Determine the [x, y] coordinate at the center of the cell enclosing the given text.  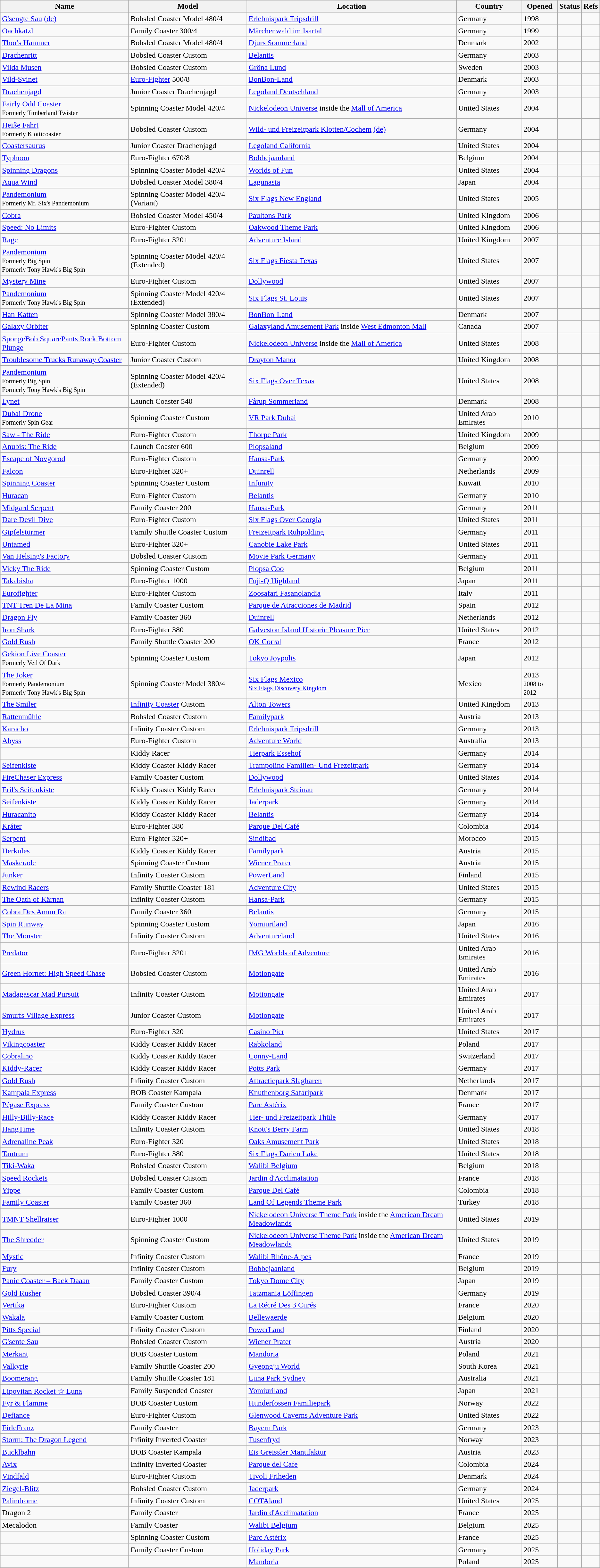
Fuji-Q Highland [352, 581]
Oaks Amusement Park [352, 1141]
Dubai DroneFormerly Spin Gear [65, 418]
Lagunasia [352, 182]
Fyr & Flamme [65, 1403]
Casino Pier [352, 1032]
Panic Coaster – Back Daaan [65, 1281]
Oakwood Theme Park [352, 228]
Opened [540, 6]
Huracan [65, 495]
Boomerang [65, 1378]
Vikingcoaster [65, 1044]
Junker [65, 875]
Drayton Manor [352, 360]
Glenwood Caverns Adventure Park [352, 1415]
Bucklbahn [65, 1452]
Oachkatzl [65, 31]
Mexico [489, 684]
Conny-Land [352, 1056]
Turkey [489, 1202]
Potts Park [352, 1068]
Canada [489, 327]
Launch Coaster 540 [188, 401]
Abyss [65, 741]
Worlds of Fun [352, 170]
Legoland Deutschland [352, 92]
Plopsa Coo [352, 568]
Vindfald [65, 1476]
Valkyrie [65, 1366]
Rattenmühle [65, 717]
Tantrum [65, 1154]
Drachenritt [65, 55]
Parque del Cafe [352, 1464]
Galaxy Orbiter [65, 327]
Sweden [489, 67]
Fury [65, 1268]
Galveston Island Historic Pleasure Pier [352, 630]
Bobsled Coaster Model 450/4 [188, 215]
TNT Tren De La Mina [65, 605]
The Smiler [65, 704]
Merkant [65, 1354]
Speed: No Limits [65, 228]
Parque de Atracciones de Madrid [352, 605]
G'sente Sau [65, 1342]
20132008 to 2012 [540, 684]
The Monster [65, 936]
Spinning Dragons [65, 170]
Speed Rockets [65, 1178]
Freizeitpark Ruhpolding [352, 532]
Alton Towers [352, 704]
Tier- und Freizeitpark Thüle [352, 1117]
Morocco [489, 838]
Falcon [65, 471]
Model [188, 6]
Bobsled Coaster 390/4 [188, 1293]
Knott's Berry Farm [352, 1129]
Green Hornet: High Speed Chase [65, 974]
Legoland California [352, 145]
Land Of Legends Theme Park [352, 1202]
Tiki-Waka [65, 1166]
Midgard Serpent [65, 508]
Erlebnispark Steinau [352, 790]
Herkules [65, 851]
Serpent [65, 838]
Trampolino Familien- Und Frezeitpark [352, 765]
Cobralino [65, 1056]
PandemoniumFormerly Mr. Six's Pandemonium [65, 199]
Eril's Seifenkiste [65, 790]
Movie Park Germany [352, 556]
Gekion Live CoasterFormerly Veil Of Dark [65, 658]
Bobsled Coaster Model 380/4 [188, 182]
Dare Devil Dive [65, 520]
Tivoli Friheden [352, 1476]
Country [489, 6]
South Korea [489, 1366]
2002 [540, 43]
Pitts Special [65, 1330]
Holiday Park [352, 1549]
The JokerFormerly PandemoniumFormerly Tony Hawk's Big Spin [65, 684]
Maskerade [65, 863]
1999 [540, 31]
Six Flags MexicoSix Flags Discovery Kingdom [352, 684]
Family Coaster 200 [188, 508]
Attractiepark Slagharen [352, 1080]
PandemoniumFormerly Tony Hawk's Big Spin [65, 298]
Storm: The Dragon Legend [65, 1440]
Spin Runway [65, 924]
Palindrome [65, 1501]
Takabisha [65, 581]
Vilda Musen [65, 67]
Smurfs Village Express [65, 1015]
COTAland [352, 1501]
Wakala [65, 1317]
Adventure World [352, 741]
Fårup Sommerland [352, 401]
Tokyo Dome City [352, 1281]
Adventure Island [352, 240]
Vicky The Ride [65, 568]
Bellewaerde [352, 1317]
Troublesome Trucks Runaway Coaster [65, 360]
Pégase Express [65, 1105]
Adrenaline Peak [65, 1141]
Galaxyland Amusement Park inside West Edmonton Mall [352, 327]
Han-Katten [65, 314]
Location [352, 6]
Eurofighter [65, 593]
Tokyo Joypolis [352, 658]
Lipovitan Rocket ☆ Luna [65, 1391]
Escape of Novgorod [65, 459]
2005 [540, 199]
VR Park Dubai [352, 418]
Kráter [65, 826]
FirleFranz [65, 1428]
Zoosafari Fasanolandia [352, 593]
Adventureland [352, 936]
Wild- und Freizeitpark Klotten/Cochem (de) [352, 129]
Canobie Lake Park [352, 544]
HangTime [65, 1129]
Six Flags Fiesta Texas [352, 261]
Switzerland [489, 1056]
Kiddy-Racer [65, 1068]
Plopsaland [352, 447]
OK Corral [352, 642]
Gold Rusher [65, 1293]
Vild-Svinet [65, 79]
Mystery Mine [65, 281]
Thor's Hammer [65, 43]
Adventure City [352, 887]
Euro-Fighter 500/8 [188, 79]
Rewind Racers [65, 887]
Spinning Coaster [65, 483]
Kiddy Racer [188, 753]
Luna Park Sydney [352, 1378]
Hunderfossen Familiepark [352, 1403]
Rage [65, 240]
The Shredder [65, 1240]
SpongeBob SquarePants Rock Bottom Plunge [65, 343]
G'sengte Sau (de) [65, 19]
La Récré Des 3 Curés [352, 1305]
Infunity [352, 483]
Walibi Rhône-Alpes [352, 1256]
Avix [65, 1464]
Mecalodon [65, 1525]
Fairly Odd CoasterFormerly Timberland Twister [65, 108]
Six Flags New England [352, 199]
Predator [65, 952]
Ziegel-Blitz [65, 1489]
Saw - The Ride [65, 434]
Eis Greissler Manufaktur [352, 1452]
Six Flags Over Georgia [352, 520]
Dragon Fly [65, 617]
Italy [489, 593]
Mystic [65, 1256]
Van Helsing's Factory [65, 556]
Gyeongju World [352, 1366]
Huracanito [65, 814]
Status [570, 6]
Gröna Lund [352, 67]
Launch Coaster 600 [188, 447]
Untamed [65, 544]
Euro-Fighter 670/8 [188, 158]
Paultons Park [352, 215]
Aqua Wind [65, 182]
Hilly-Billy-Race [65, 1117]
Tusenfryd [352, 1440]
Spain [489, 605]
Lynet [65, 401]
Bayern Park [352, 1428]
TMNT Shellraiser [65, 1219]
Family Coaster 300/4 [188, 31]
Rabkoland [352, 1044]
FireChaser Express [65, 777]
Knuthenborg Safaripark [352, 1093]
Märchenwald im Isartal [352, 31]
Family Suspended Coaster [188, 1391]
Typhoon [65, 158]
Drachenjagd [65, 92]
Six Flags Darien Lake [352, 1154]
Vertika [65, 1305]
IMG Worlds of Adventure [352, 952]
Name [65, 6]
Yippe [65, 1190]
The Oath of Kärnan [65, 900]
Heiße FahrtFormerly Klotticoaster [65, 129]
Karacho [65, 729]
Dragon 2 [65, 1513]
Refs [591, 6]
Cobra [65, 215]
Coastersaurus [65, 145]
Hydrus [65, 1032]
Kampala Express [65, 1093]
Tierpark Essehof [352, 753]
Iron Shark [65, 630]
Anubis: The Ride [65, 447]
Six Flags Over Texas [352, 380]
Thorpe Park [352, 434]
Madagascar Mad Pursuit [65, 994]
1998 [540, 19]
Family Shuttle Coaster Custom [188, 532]
Sindibad [352, 838]
Djurs Sommerland [352, 43]
Kuwait [489, 483]
Spinning Coaster Model 420/4 (Variant) [188, 199]
Cobra Des Amun Ra [65, 912]
Tatzmania Löffingen [352, 1293]
Defiance [65, 1415]
Six Flags St. Louis [352, 298]
Gipfelstürmer [65, 532]
